Determine the (x, y) coordinate at the center of the cell enclosing the given text.  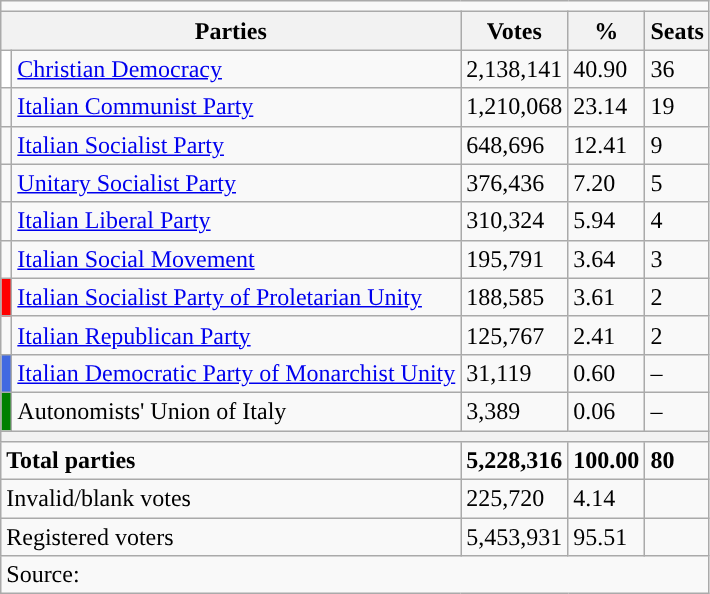
40.90 (606, 69)
Unitary Socialist Party (236, 183)
Italian Socialist Party of Proletarian Unity (236, 297)
376,436 (514, 183)
2.41 (606, 335)
648,696 (514, 145)
3 (677, 259)
Italian Liberal Party (236, 221)
Invalid/blank votes (231, 499)
Parties (231, 31)
1,210,068 (514, 107)
Italian Socialist Party (236, 145)
7.20 (606, 183)
5 (677, 183)
Seats (677, 31)
3,389 (514, 411)
100.00 (606, 461)
Italian Communist Party (236, 107)
0.60 (606, 373)
3.64 (606, 259)
3.61 (606, 297)
23.14 (606, 107)
95.51 (606, 537)
Total parties (231, 461)
225,720 (514, 499)
Votes (514, 31)
125,767 (514, 335)
Registered voters (231, 537)
12.41 (606, 145)
36 (677, 69)
5,228,316 (514, 461)
2,138,141 (514, 69)
188,585 (514, 297)
80 (677, 461)
4 (677, 221)
9 (677, 145)
5.94 (606, 221)
Italian Republican Party (236, 335)
5,453,931 (514, 537)
Italian Democratic Party of Monarchist Unity (236, 373)
31,119 (514, 373)
195,791 (514, 259)
4.14 (606, 499)
Autonomists' Union of Italy (236, 411)
19 (677, 107)
Italian Social Movement (236, 259)
310,324 (514, 221)
% (606, 31)
Christian Democracy (236, 69)
Source: (356, 575)
0.06 (606, 411)
